Find where the given text appears and provide that cell's center as (X, Y) coordinate. 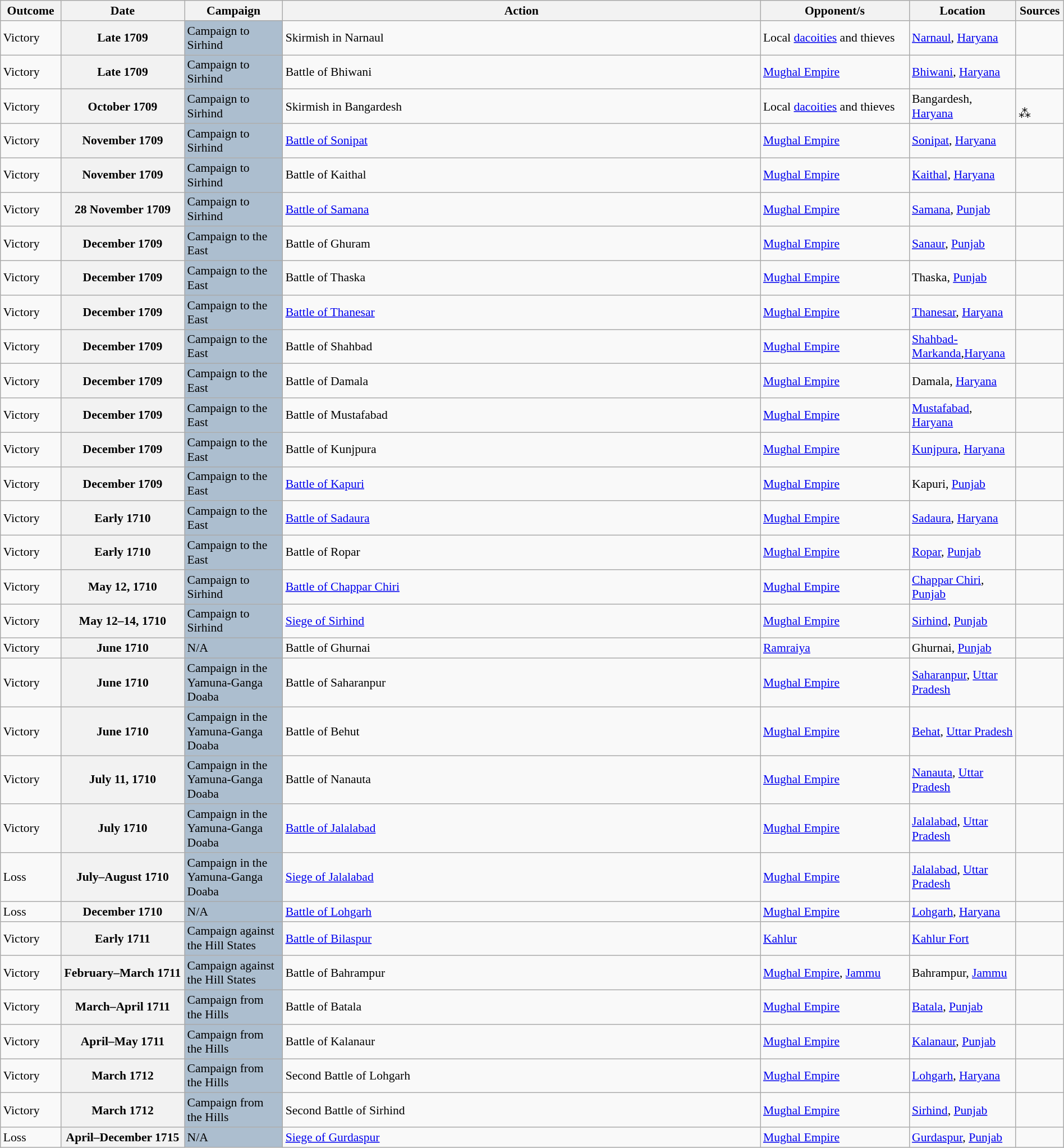
Battle of Thanesar (522, 312)
July 11, 1710 (122, 780)
Early 1711 (122, 939)
Thanesar, Haryana (962, 312)
Battle of Damala (522, 381)
Samana, Punjab (962, 209)
Thaska, Punjab (962, 278)
Kaithal, Haryana (962, 175)
Battle of Chappar Chiri (522, 587)
Kahlur Fort (962, 939)
Sources (1039, 11)
Sanaur, Punjab (962, 244)
Bhiwani, Haryana (962, 72)
Siege of Sirhind (522, 621)
⁂ (1039, 107)
Battle of Bilaspur (522, 939)
Siege of Jalalabad (522, 877)
Mustafabad, Haryana (962, 415)
Battle of Jalalabad (522, 829)
Action (522, 11)
Battle of Sonipat (522, 140)
Battle of Batala (522, 1007)
Battle of Sadaura (522, 519)
April–December 1715 (122, 1137)
Kahlur (835, 939)
Bangardesh, Haryana (962, 107)
May 12, 1710 (122, 587)
Mughal Empire, Jammu (835, 973)
Battle of Kunjpura (522, 449)
Skirmish in Bangardesh (522, 107)
Gurdaspur, Punjab (962, 1137)
Kalanaur, Punjab (962, 1042)
Battle of Kaithal (522, 175)
Opponent/s (835, 11)
Battle of Thaska (522, 278)
Behat, Uttar Pradesh (962, 731)
Battle of Ghuram (522, 244)
Date (122, 11)
December 1710 (122, 912)
February–March 1711 (122, 973)
Damala, Haryana (962, 381)
Ropar, Punjab (962, 552)
Campaign (233, 11)
July–August 1710 (122, 877)
Battle of Ghurnai (522, 648)
Battle of Bahrampur (522, 973)
July 1710 (122, 829)
Second Battle of Lohgarh (522, 1076)
Sonipat, Haryana (962, 140)
Battle of Mustafabad (522, 415)
Kapuri, Punjab (962, 484)
Siege of Gurdaspur (522, 1137)
Battle of Nanauta (522, 780)
Battle of Bhiwani (522, 72)
Location (962, 11)
Shahbad-Markanda,Haryana (962, 347)
Bahrampur, Jammu (962, 973)
April–May 1711 (122, 1042)
Narnaul, Haryana (962, 38)
Batala, Punjab (962, 1007)
Battle of Ropar (522, 552)
Nanauta, Uttar Pradesh (962, 780)
Ghurnai, Punjab (962, 648)
Second Battle of Sirhind (522, 1110)
Battle of Saharanpur (522, 683)
Saharanpur, Uttar Pradesh (962, 683)
Kunjpura, Haryana (962, 449)
Sadaura, Haryana (962, 519)
Battle of Lohgarh (522, 912)
Skirmish in Narnaul (522, 38)
Battle of Kapuri (522, 484)
May 12–14, 1710 (122, 621)
Battle of Samana (522, 209)
Ramraiya (835, 648)
October 1709 (122, 107)
Battle of Kalanaur (522, 1042)
Battle of Shahbad (522, 347)
28 November 1709 (122, 209)
Outcome (31, 11)
Battle of Behut (522, 731)
March–April 1711 (122, 1007)
Chappar Chiri, Punjab (962, 587)
